Determine the [x, y] coordinate at the center of the cell enclosing the given text.  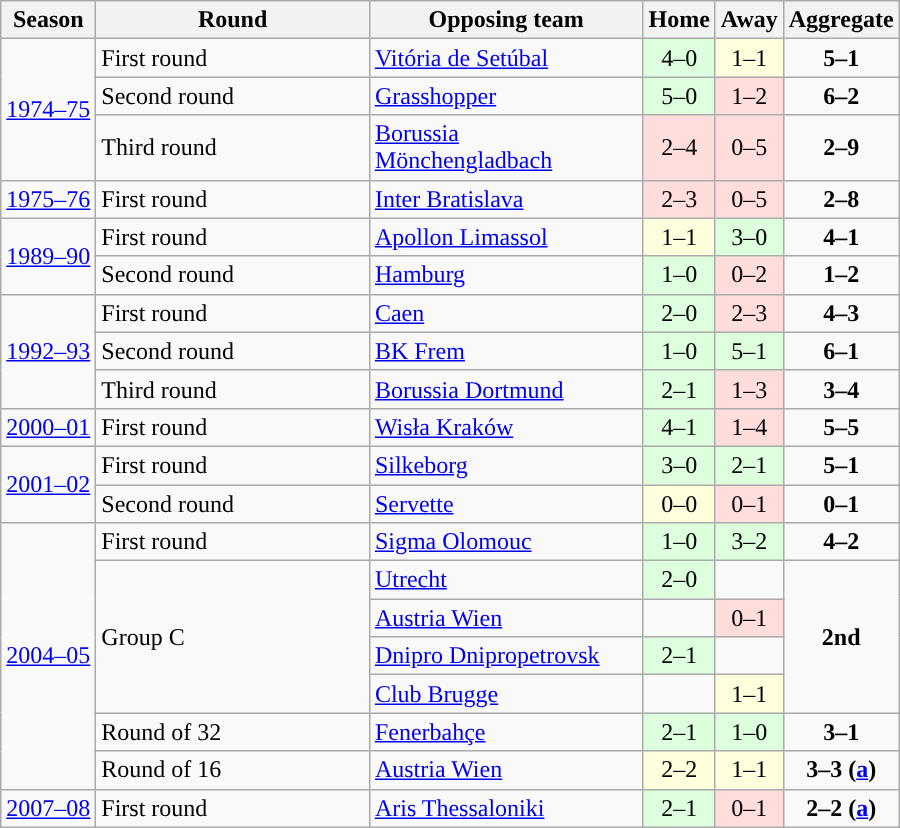
1989–90 [48, 256]
2–2 [679, 770]
Round of 16 [233, 770]
Servette [506, 503]
Borussia Dortmund [506, 389]
Club Brugge [506, 694]
Hamburg [506, 275]
2004–05 [48, 656]
2–4 [679, 148]
Round [233, 20]
3–2 [749, 542]
Fenerbahçe [506, 732]
Aris Thessaloniki [506, 808]
1992–93 [48, 351]
6–1 [841, 351]
1975–76 [48, 199]
0–2 [749, 275]
5–5 [841, 427]
2–8 [841, 199]
Silkeborg [506, 465]
Borussia Mönchengladbach [506, 148]
2001–02 [48, 484]
Grasshopper [506, 96]
Vitória de Setúbal [506, 58]
1–3 [749, 389]
Caen [506, 313]
3–3 (a) [841, 770]
6–2 [841, 96]
0–0 [679, 503]
2nd [841, 637]
5–0 [679, 96]
Group C [233, 637]
2007–08 [48, 808]
Apollon Limassol [506, 237]
Away [749, 20]
Season [48, 20]
4–3 [841, 313]
2–2 (a) [841, 808]
2–9 [841, 148]
2000–01 [48, 427]
3–1 [841, 732]
Utrecht [506, 580]
3–4 [841, 389]
Round of 32 [233, 732]
Wisła Kraków [506, 427]
1–4 [749, 427]
Dnipro Dnipropetrovsk [506, 656]
Sigma Olomouc [506, 542]
Aggregate [841, 20]
4–2 [841, 542]
BK Frem [506, 351]
Home [679, 20]
1974–75 [48, 110]
Opposing team [506, 20]
Inter Bratislava [506, 199]
4–0 [679, 58]
